Provide the [x, y] coordinate of the cell's center where the given text is located.  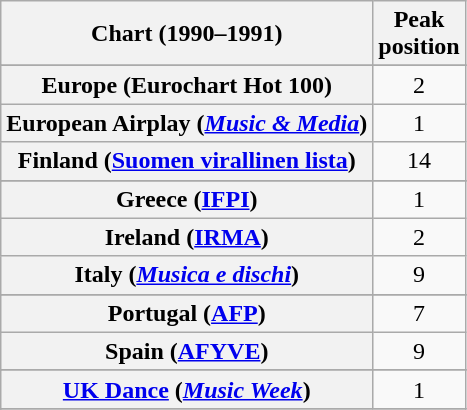
Portugal (AFP) [187, 313]
UK Dance (Music Week) [187, 389]
Italy (Musica e dischi) [187, 275]
Peakposition [419, 34]
Europe (Eurochart Hot 100) [187, 85]
Greece (IFPI) [187, 199]
Finland (Suomen virallinen lista) [187, 161]
7 [419, 313]
Chart (1990–1991) [187, 34]
14 [419, 161]
Spain (AFYVE) [187, 351]
Ireland (IRMA) [187, 237]
European Airplay (Music & Media) [187, 123]
